Search for the cell housing the specified text and yield its [X, Y] center coordinate. 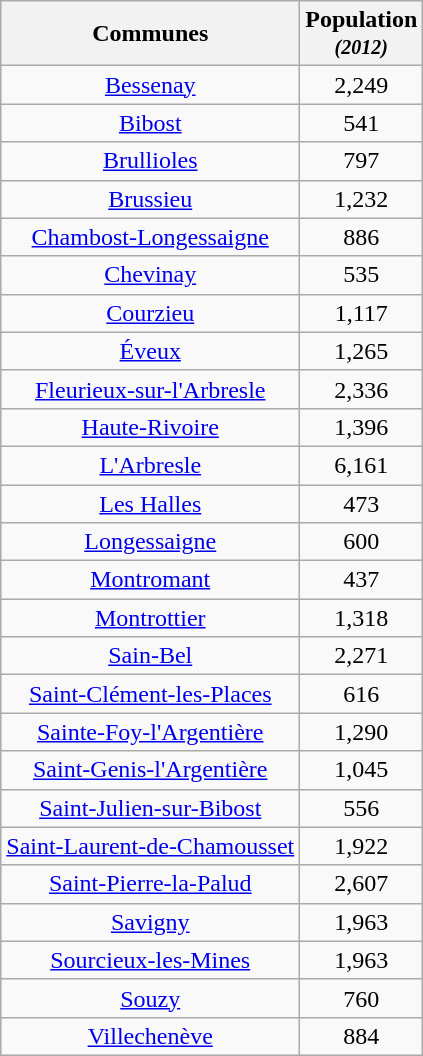
Fleurieux-sur-l'Arbresle [150, 389]
437 [362, 580]
1,922 [362, 846]
Sourcieux-les-Mines [150, 960]
1,290 [362, 732]
2,271 [362, 656]
Brullioles [150, 161]
616 [362, 694]
Population(2012) [362, 34]
Courzieu [150, 313]
760 [362, 998]
Éveux [150, 351]
1,045 [362, 770]
2,607 [362, 884]
Bessenay [150, 85]
1,265 [362, 351]
Les Halles [150, 503]
535 [362, 275]
Villechenève [150, 1036]
Montromant [150, 580]
Communes [150, 34]
Montrottier [150, 618]
Souzy [150, 998]
Saint-Laurent-de-Chamousset [150, 846]
473 [362, 503]
Saint-Genis-l'Argentière [150, 770]
Brussieu [150, 199]
Bibost [150, 123]
1,232 [362, 199]
1,117 [362, 313]
1,396 [362, 427]
6,161 [362, 465]
Longessaigne [150, 542]
600 [362, 542]
Saint-Pierre-la-Palud [150, 884]
556 [362, 808]
2,249 [362, 85]
2,336 [362, 389]
Chevinay [150, 275]
Saint-Julien-sur-Bibost [150, 808]
Savigny [150, 922]
541 [362, 123]
Chambost-Longessaigne [150, 237]
Sain-Bel [150, 656]
884 [362, 1036]
1,318 [362, 618]
886 [362, 237]
Sainte-Foy-l'Argentière [150, 732]
797 [362, 161]
Haute-Rivoire [150, 427]
Saint-Clément-les-Places [150, 694]
L'Arbresle [150, 465]
